Provide the (X, Y) coordinate of the cell's center where the given text is located.  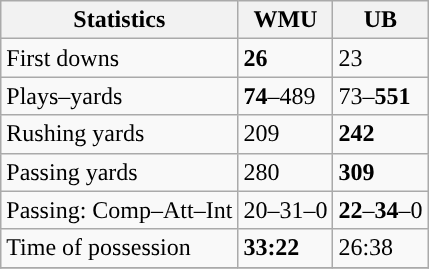
WMU (286, 20)
First downs (120, 58)
Statistics (120, 20)
Rushing yards (120, 134)
Plays–yards (120, 96)
23 (380, 58)
209 (286, 134)
26 (286, 58)
280 (286, 172)
Passing: Comp–Att–Int (120, 210)
74–489 (286, 96)
Time of possession (120, 248)
20–31–0 (286, 210)
UB (380, 20)
26:38 (380, 248)
33:22 (286, 248)
Passing yards (120, 172)
73–551 (380, 96)
22–34–0 (380, 210)
309 (380, 172)
242 (380, 134)
